Locate the cell with the specified text and output its (x, y) center coordinate. 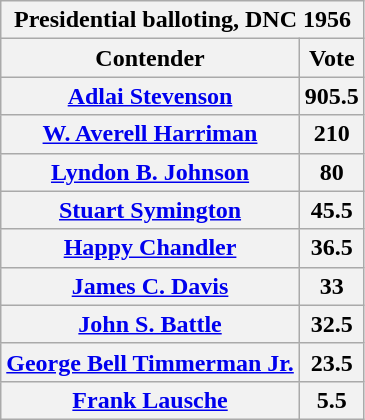
905.5 (332, 96)
Adlai Stevenson (150, 96)
Presidential balloting, DNC 1956 (183, 20)
Frank Lausche (150, 400)
45.5 (332, 210)
36.5 (332, 248)
W. Averell Harriman (150, 134)
23.5 (332, 362)
James C. Davis (150, 286)
80 (332, 172)
Stuart Symington (150, 210)
Contender (150, 58)
5.5 (332, 400)
John S. Battle (150, 324)
33 (332, 286)
32.5 (332, 324)
210 (332, 134)
Happy Chandler (150, 248)
George Bell Timmerman Jr. (150, 362)
Lyndon B. Johnson (150, 172)
Vote (332, 58)
